Identify which cell holds the provided text, then report its (x, y) central coordinate. 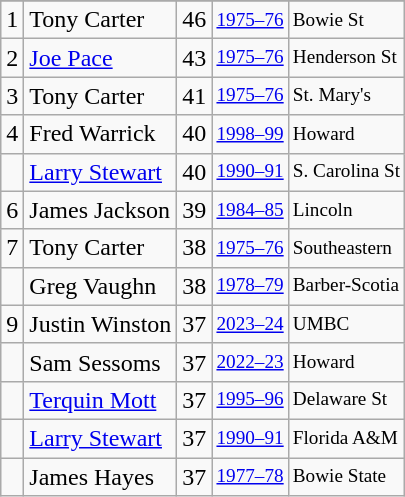
39 (194, 210)
Southeastern (346, 248)
1995–96 (250, 400)
Bowie St (346, 20)
Fred Warrick (100, 134)
3 (12, 96)
2 (12, 58)
6 (12, 210)
4 (12, 134)
46 (194, 20)
Lincoln (346, 210)
Henderson St (346, 58)
Bowie State (346, 477)
43 (194, 58)
1 (12, 20)
Greg Vaughn (100, 286)
Sam Sessoms (100, 362)
1984–85 (250, 210)
9 (12, 324)
James Hayes (100, 477)
Barber-Scotia (346, 286)
7 (12, 248)
Florida A&M (346, 438)
St. Mary's (346, 96)
S. Carolina St (346, 172)
1978–79 (250, 286)
2023–24 (250, 324)
1977–78 (250, 477)
2022–23 (250, 362)
James Jackson (100, 210)
UMBC (346, 324)
Terquin Mott (100, 400)
Delaware St (346, 400)
1998–99 (250, 134)
Joe Pace (100, 58)
41 (194, 96)
Justin Winston (100, 324)
